Provide the (X, Y) coordinate of the cell's center where the given text is located.  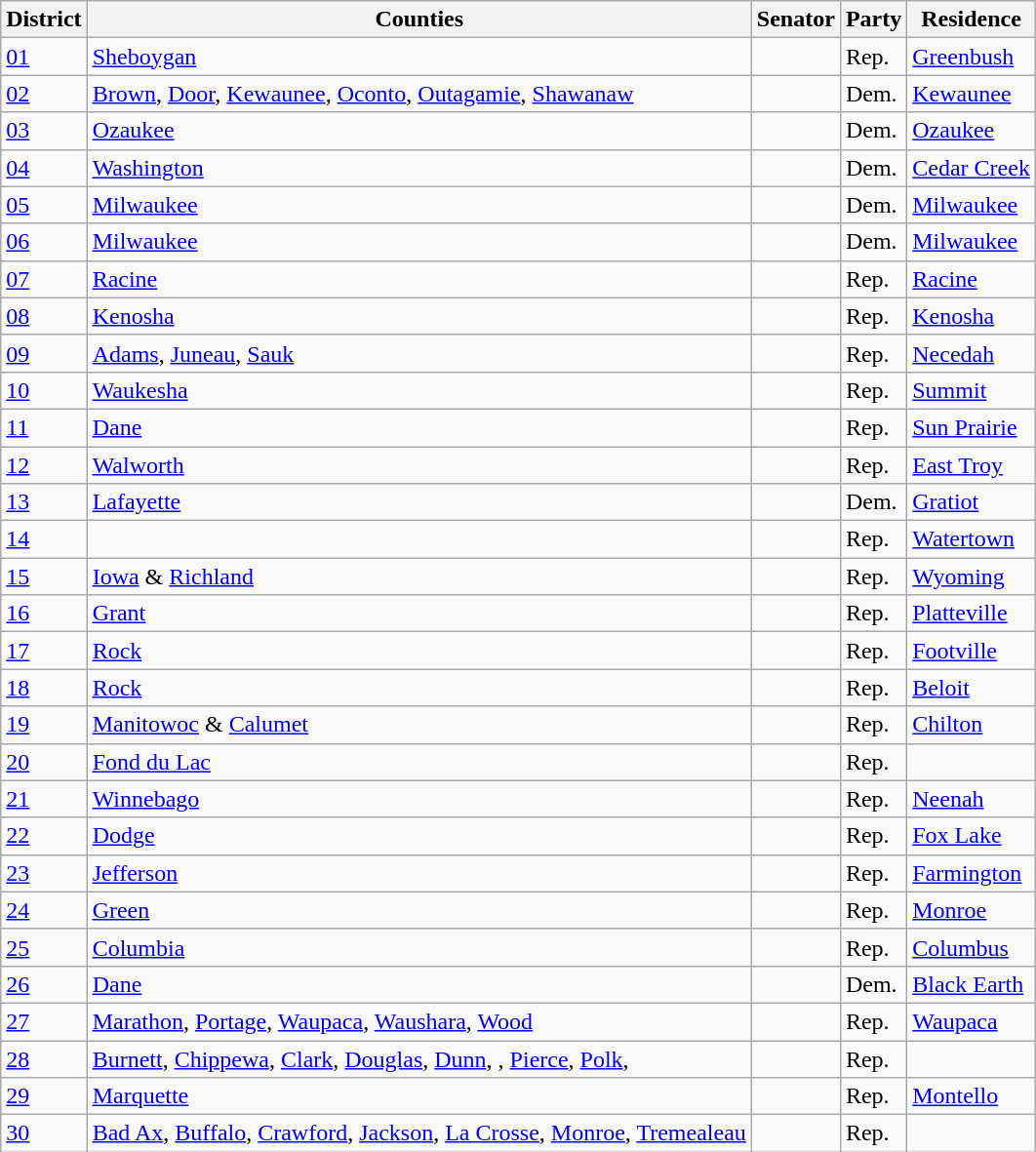
11 (44, 427)
21 (44, 799)
14 (44, 539)
07 (44, 279)
08 (44, 316)
Jefferson (419, 873)
Winnebago (419, 799)
15 (44, 576)
27 (44, 1021)
Sheboygan (419, 57)
Washington (419, 168)
25 (44, 947)
28 (44, 1058)
Counties (419, 20)
Party (873, 20)
Gratiot (972, 502)
18 (44, 688)
01 (44, 57)
Cedar Creek (972, 168)
Black Earth (972, 984)
Fox Lake (972, 836)
Watertown (972, 539)
Wyoming (972, 576)
04 (44, 168)
Sun Prairie (972, 427)
29 (44, 1096)
Residence (972, 20)
Monroe (972, 910)
Burnett, Chippewa, Clark, Douglas, Dunn, , Pierce, Polk, (419, 1058)
Farmington (972, 873)
Marquette (419, 1096)
Manitowoc & Calumet (419, 725)
17 (44, 651)
02 (44, 94)
Iowa & Richland (419, 576)
Platteville (972, 614)
Bad Ax, Buffalo, Crawford, Jackson, La Crosse, Monroe, Tremealeau (419, 1133)
Columbus (972, 947)
Adams, Juneau, Sauk (419, 353)
Senator (796, 20)
Walworth (419, 465)
Montello (972, 1096)
24 (44, 910)
30 (44, 1133)
06 (44, 242)
Necedah (972, 353)
Lafayette (419, 502)
Waupaca (972, 1021)
Beloit (972, 688)
09 (44, 353)
Greenbush (972, 57)
12 (44, 465)
03 (44, 131)
Summit (972, 390)
Neenah (972, 799)
23 (44, 873)
Chilton (972, 725)
22 (44, 836)
19 (44, 725)
Green (419, 910)
District (44, 20)
Brown, Door, Kewaunee, Oconto, Outagamie, Shawanaw (419, 94)
13 (44, 502)
Dodge (419, 836)
05 (44, 205)
Fond du Lac (419, 762)
26 (44, 984)
20 (44, 762)
10 (44, 390)
Grant (419, 614)
Columbia (419, 947)
East Troy (972, 465)
16 (44, 614)
Waukesha (419, 390)
Marathon, Portage, Waupaca, Waushara, Wood (419, 1021)
Footville (972, 651)
Kewaunee (972, 94)
